Output the (X, Y) coordinate of the center of the cell containing the given text.  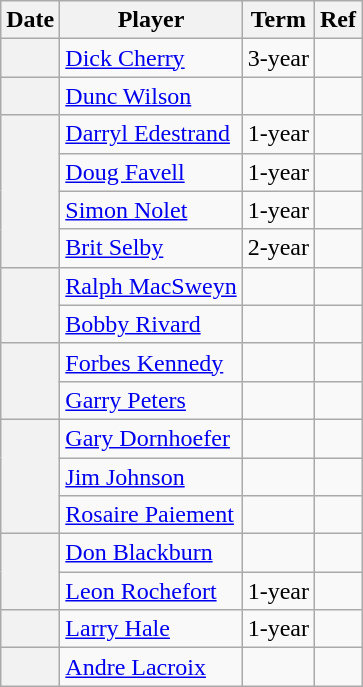
2-year (278, 248)
Player (151, 20)
Darryl Edestrand (151, 134)
Ref (338, 20)
Dick Cherry (151, 58)
Simon Nolet (151, 210)
Leon Rochefort (151, 591)
Larry Hale (151, 629)
Brit Selby (151, 248)
Andre Lacroix (151, 667)
Term (278, 20)
Dunc Wilson (151, 96)
Rosaire Paiement (151, 515)
Doug Favell (151, 172)
Date (30, 20)
Forbes Kennedy (151, 362)
Jim Johnson (151, 477)
Garry Peters (151, 400)
Gary Dornhoefer (151, 438)
Ralph MacSweyn (151, 286)
Don Blackburn (151, 553)
Bobby Rivard (151, 324)
3-year (278, 58)
